Capture the cell that displays the provided text and extract its [x, y] central coordinate. 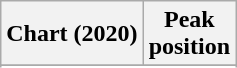
Chart (2020) [72, 34]
Peakposition [189, 34]
